For the text-containing cell, return its midpoint in [x, y] coordinate format. 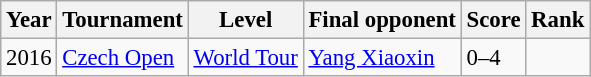
Yang Xiaoxin [382, 58]
Level [246, 20]
0–4 [494, 58]
Rank [558, 20]
2016 [29, 58]
Final opponent [382, 20]
Tournament [122, 20]
World Tour [246, 58]
Year [29, 20]
Score [494, 20]
Czech Open [122, 58]
